Identify which cell holds the provided text, then report its (x, y) central coordinate. 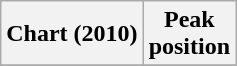
Peakposition (189, 34)
Chart (2010) (72, 34)
